Output the [x, y] coordinate of the center of the cell containing the given text.  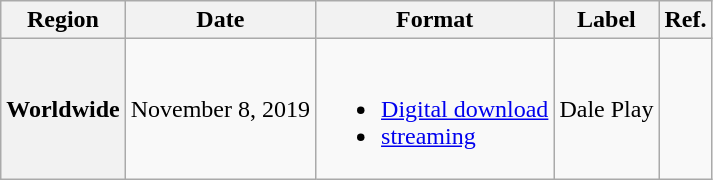
Region [63, 20]
Ref. [686, 20]
Dale Play [606, 109]
Label [606, 20]
November 8, 2019 [220, 109]
Worldwide [63, 109]
Digital downloadstreaming [435, 109]
Date [220, 20]
Format [435, 20]
